Detect which cell encompasses the target text, then output its (x, y) center coordinate. 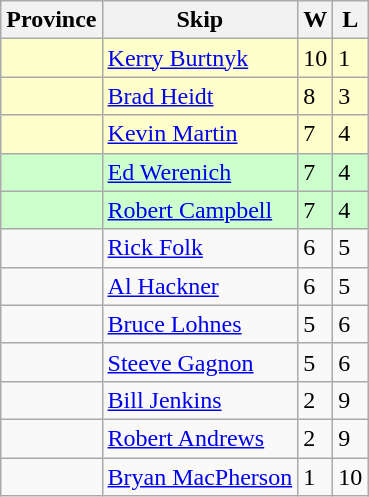
Bill Jenkins (200, 400)
L (350, 20)
Ed Werenich (200, 172)
W (316, 20)
Rick Folk (200, 248)
Kevin Martin (200, 134)
Kerry Burtnyk (200, 58)
Bruce Lohnes (200, 324)
Robert Andrews (200, 438)
Bryan MacPherson (200, 477)
Brad Heidt (200, 96)
Robert Campbell (200, 210)
Al Hackner (200, 286)
3 (350, 96)
8 (316, 96)
Skip (200, 20)
Steeve Gagnon (200, 362)
Province (52, 20)
